Scan for the cell matching the given text and deliver its [X, Y] coordinate at center. 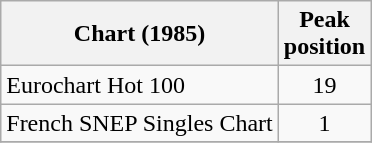
French SNEP Singles Chart [140, 123]
19 [324, 85]
Eurochart Hot 100 [140, 85]
1 [324, 123]
Chart (1985) [140, 34]
Peakposition [324, 34]
